Scan for the cell matching the given text and deliver its (x, y) coordinate at center. 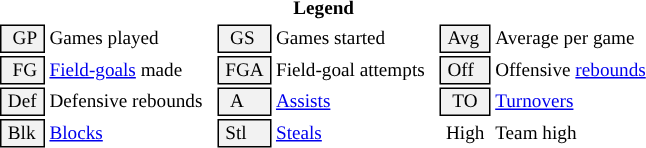
FGA (244, 70)
Games started (355, 38)
Defensive rebounds (131, 102)
Def (22, 102)
TO (466, 102)
Off (466, 70)
Stl (244, 133)
High (466, 133)
Games played (131, 38)
Field-goal attempts (355, 70)
Assists (355, 102)
Steals (355, 133)
Avg (466, 38)
GP (22, 38)
GS (244, 38)
Field-goals made (131, 70)
Blk (22, 133)
FG (22, 70)
A (244, 102)
Blocks (131, 133)
